Pinpoint the cell where the given text exists, returning its (x, y) midpoint coordinate. 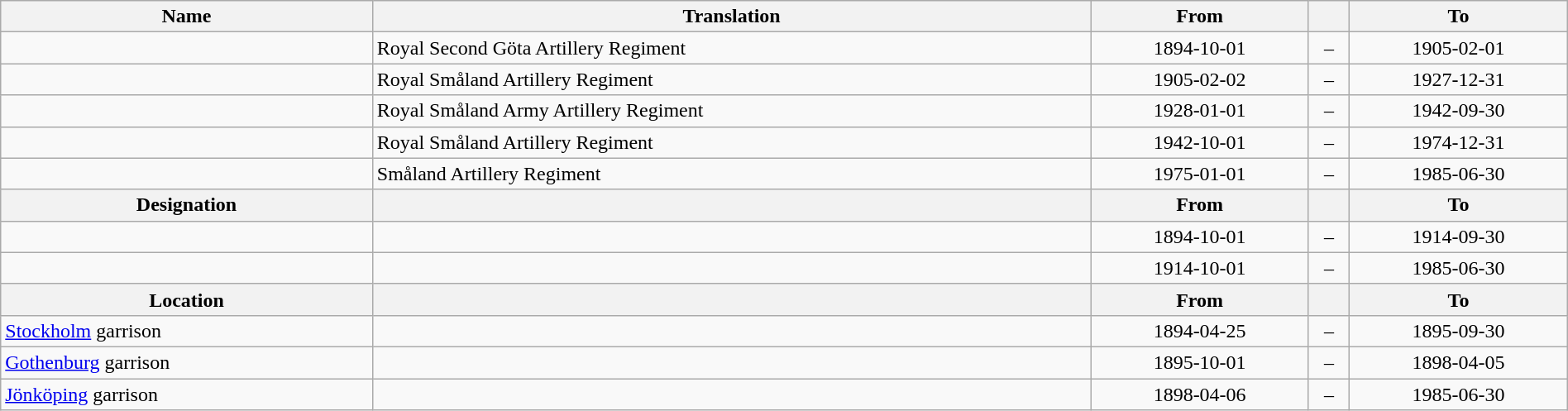
Royal Småland Army Artillery Regiment (731, 111)
1928-01-01 (1199, 111)
Jönköping garrison (187, 394)
Gothenburg garrison (187, 362)
Royal Second Göta Artillery Regiment (731, 48)
1914-10-01 (1199, 268)
1905-02-02 (1199, 79)
Stockholm garrison (187, 331)
1914-09-30 (1459, 237)
1898-04-06 (1199, 394)
1974-12-31 (1459, 142)
Location (187, 299)
1942-10-01 (1199, 142)
1895-10-01 (1199, 362)
1905-02-01 (1459, 48)
Småland Artillery Regiment (731, 174)
1898-04-05 (1459, 362)
Name (187, 17)
1895-09-30 (1459, 331)
1894-04-25 (1199, 331)
1927-12-31 (1459, 79)
1942-09-30 (1459, 111)
Designation (187, 205)
1975-01-01 (1199, 174)
Translation (731, 17)
